Return (X, Y) of the center of cell containing provided text 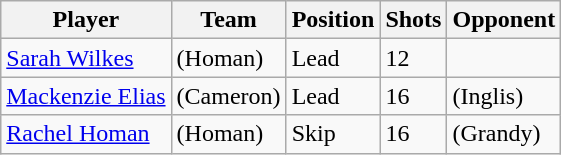
(Inglis) (504, 96)
Player (86, 20)
12 (414, 58)
Team (228, 20)
(Grandy) (504, 134)
Skip (333, 134)
Mackenzie Elias (86, 96)
Shots (414, 20)
Opponent (504, 20)
Sarah Wilkes (86, 58)
Position (333, 20)
(Cameron) (228, 96)
Rachel Homan (86, 134)
